Return (X, Y) of the center of cell containing provided text 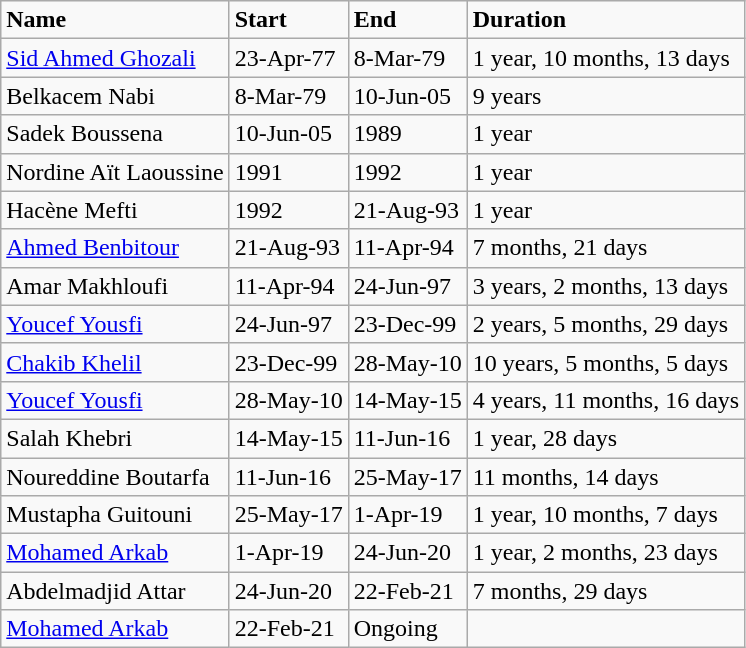
End (408, 20)
Mustapha Guitouni (115, 515)
2 years, 5 months, 29 days (606, 324)
Sadek Boussena (115, 134)
3 years, 2 months, 13 days (606, 286)
Salah Khebri (115, 438)
Belkacem Nabi (115, 96)
1 year, 28 days (606, 438)
7 months, 29 days (606, 591)
4 years, 11 months, 16 days (606, 400)
10 years, 5 months, 5 days (606, 362)
Ahmed Benbitour (115, 248)
Hacène Mefti (115, 210)
Start (288, 20)
11 months, 14 days (606, 477)
Sid Ahmed Ghozali (115, 58)
Ongoing (408, 629)
Amar Makhloufi (115, 286)
Nordine Aït Laoussine (115, 172)
7 months, 21 days (606, 248)
Abdelmadjid Attar (115, 591)
23-Apr-77 (288, 58)
Chakib Khelil (115, 362)
Name (115, 20)
1 year, 10 months, 7 days (606, 515)
1991 (288, 172)
9 years (606, 96)
1 year, 10 months, 13 days (606, 58)
1989 (408, 134)
Duration (606, 20)
1 year, 2 months, 23 days (606, 553)
Noureddine Boutarfa (115, 477)
